Return [x, y] of the center of cell containing provided text 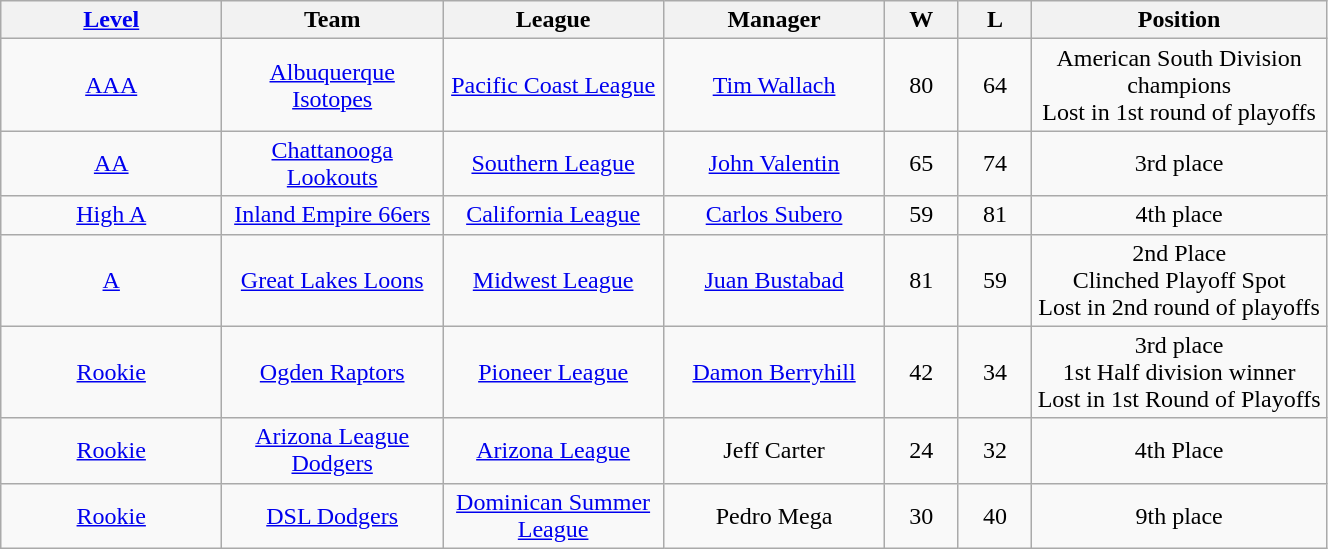
Manager [774, 20]
32 [995, 450]
Arizona League [554, 450]
34 [995, 372]
Level [112, 20]
64 [995, 85]
Chattanooga Lookouts [332, 164]
40 [995, 516]
4th place [1180, 215]
3rd place1st Half division winnerLost in 1st Round of Playoffs [1180, 372]
Pioneer League [554, 372]
Jeff Carter [774, 450]
80 [922, 85]
Great Lakes Loons [332, 280]
W [922, 20]
Dominican Summer League [554, 516]
American South Division championsLost in 1st round of playoffs [1180, 85]
AA [112, 164]
Inland Empire 66ers [332, 215]
Ogden Raptors [332, 372]
42 [922, 372]
3rd place [1180, 164]
Pedro Mega [774, 516]
DSL Dodgers [332, 516]
League [554, 20]
Position [1180, 20]
Carlos Subero [774, 215]
Midwest League [554, 280]
Pacific Coast League [554, 85]
24 [922, 450]
2nd PlaceClinched Playoff SpotLost in 2nd round of playoffs [1180, 280]
Albuquerque Isotopes [332, 85]
California League [554, 215]
High A [112, 215]
65 [922, 164]
Juan Bustabad [774, 280]
74 [995, 164]
John Valentin [774, 164]
AAA [112, 85]
9th place [1180, 516]
A [112, 280]
Team [332, 20]
Southern League [554, 164]
30 [922, 516]
Damon Berryhill [774, 372]
Arizona League Dodgers [332, 450]
Tim Wallach [774, 85]
4th Place [1180, 450]
L [995, 20]
